Determine the (X, Y) coordinate at the center of the cell enclosing the given text.  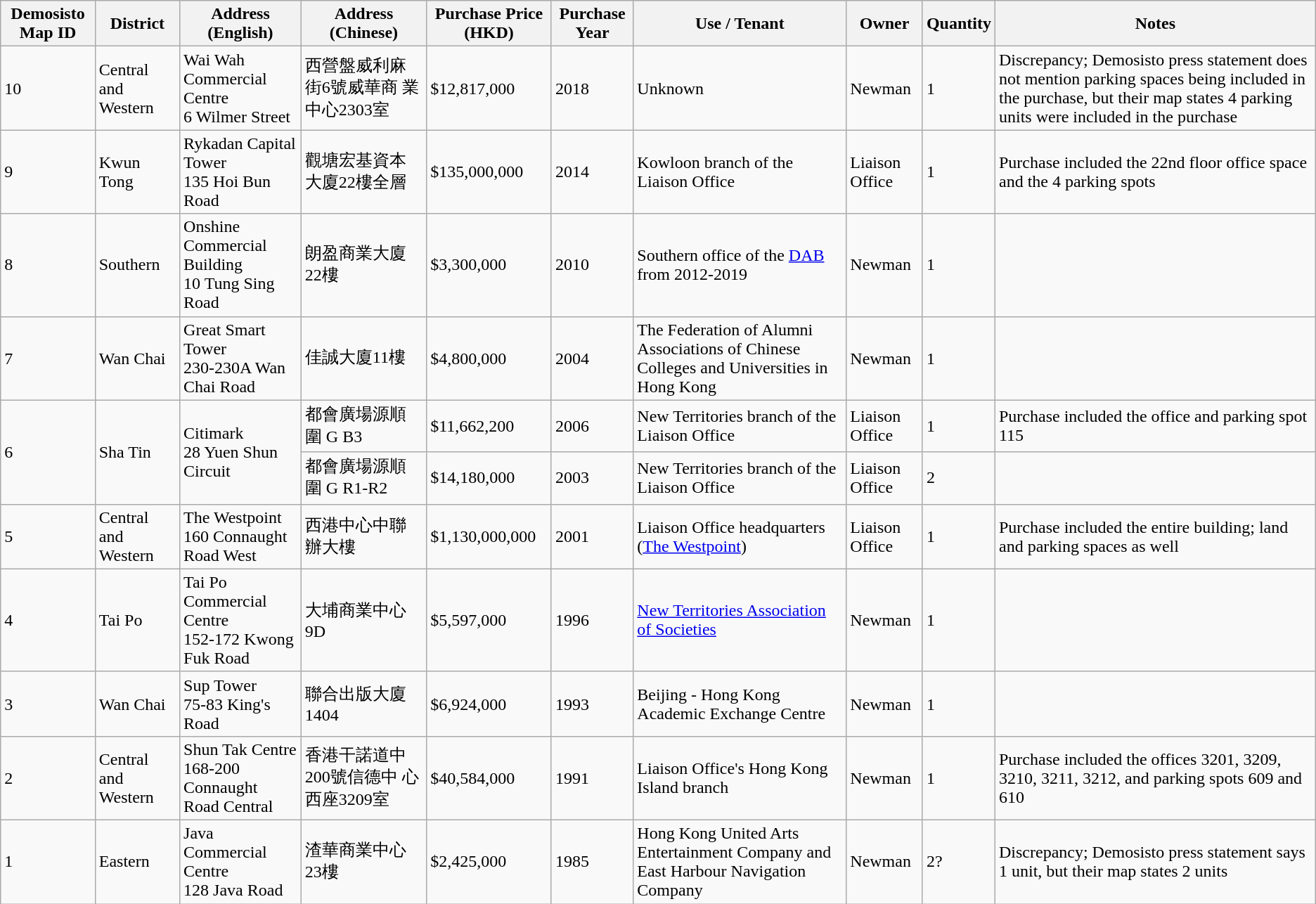
Use / Tenant (740, 24)
Java Commercial Centre128 Java Road (240, 862)
都會廣場源順 圍 G R1-R2 (363, 478)
Address (English) (240, 24)
Liaison Office headquarters (The Westpoint) (740, 536)
大埔商業中心 9D (363, 620)
Liaison Office's Hong Kong Island branch (740, 777)
$14,180,000 (489, 478)
3 (48, 704)
Beijing - Hong Kong Academic Exchange Centre (740, 704)
2006 (592, 426)
District (137, 24)
Unknown (740, 89)
Sup Tower75-83 King's Road (240, 704)
Address (Chinese) (363, 24)
Kowloon branch of the Liaison Office (740, 172)
Purchase Year (592, 24)
Citimark28 Yuen Shun Circuit (240, 452)
$40,584,000 (489, 777)
$2,425,000 (489, 862)
1985 (592, 862)
7 (48, 359)
Eastern (137, 862)
5 (48, 536)
1993 (592, 704)
西港中心中聯 辦大樓 (363, 536)
Discrepancy; Demosisto press statement says 1 unit, but their map states 2 units (1155, 862)
2? (959, 862)
觀塘宏基資本 大廈22樓全層 (363, 172)
Tai Po Commercial Centre152-172 Kwong Fuk Road (240, 620)
Great Smart Tower230-230A Wan Chai Road (240, 359)
Purchase included the office and parking spot 115 (1155, 426)
都會廣場源順 圍 G B3 (363, 426)
Shun Tak Centre168-200 Connaught Road Central (240, 777)
Kwun Tong (137, 172)
Rykadan Capital Tower135 Hoi Bun Road (240, 172)
聯合出版大廈 1404 (363, 704)
$11,662,200 (489, 426)
2001 (592, 536)
$6,924,000 (489, 704)
Owner (884, 24)
渣華商業中心 23樓 (363, 862)
$5,597,000 (489, 620)
New Territories Association of Societies (740, 620)
Hong Kong United Arts Entertainment Company and East Harbour Navigation Company (740, 862)
8 (48, 265)
1996 (592, 620)
Tai Po (137, 620)
1991 (592, 777)
$4,800,000 (489, 359)
Notes (1155, 24)
The Federation of Alumni Associations of Chinese Colleges and Universities in Hong Kong (740, 359)
9 (48, 172)
Quantity (959, 24)
Purchase Price (HKD) (489, 24)
$3,300,000 (489, 265)
佳誠大廈11樓 (363, 359)
2003 (592, 478)
Sha Tin (137, 452)
Demosisto Map ID (48, 24)
$1,130,000,000 (489, 536)
2010 (592, 265)
$135,000,000 (489, 172)
4 (48, 620)
$12,817,000 (489, 89)
Purchase included the entire building; land and parking spaces as well (1155, 536)
2018 (592, 89)
6 (48, 452)
西營盤威利麻 街6號威華商 業中心2303室 (363, 89)
2014 (592, 172)
朗盈商業大廈 22樓 (363, 265)
The Westpoint160 Connaught Road West (240, 536)
Wai Wah Commercial Centre6 Wilmer Street (240, 89)
Purchase included the offices 3201, 3209, 3210, 3211, 3212, and parking spots 609 and 610 (1155, 777)
Onshine Commercial Building10 Tung Sing Road (240, 265)
10 (48, 89)
Southern (137, 265)
Southern office of the DAB from 2012-2019 (740, 265)
2004 (592, 359)
Purchase included the 22nd floor office space and the 4 parking spots (1155, 172)
香港干諾道中 200號信德中 心西座3209室 (363, 777)
